Output the (x, y) coordinate of the center of the cell containing the given text.  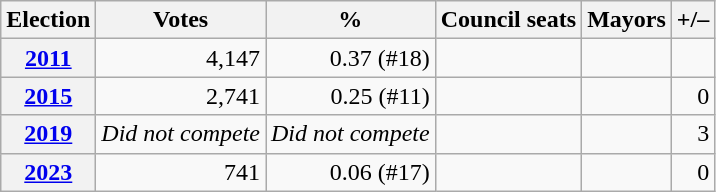
0.37 (#18) (351, 58)
0.06 (#17) (351, 172)
Votes (181, 20)
2015 (48, 96)
0.25 (#11) (351, 96)
Election (48, 20)
4,147 (181, 58)
2023 (48, 172)
+/– (692, 20)
Council seats (508, 20)
2011 (48, 58)
% (351, 20)
Mayors (627, 20)
741 (181, 172)
3 (692, 134)
2,741 (181, 96)
2019 (48, 134)
